Identify which cell holds the provided text, then report its [X, Y] central coordinate. 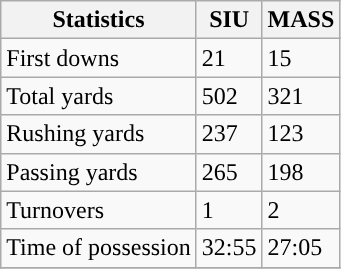
21 [229, 58]
27:05 [301, 248]
First downs [99, 58]
Rushing yards [99, 134]
32:55 [229, 248]
SIU [229, 20]
Turnovers [99, 210]
265 [229, 172]
502 [229, 96]
237 [229, 134]
Total yards [99, 96]
15 [301, 58]
198 [301, 172]
Passing yards [99, 172]
123 [301, 134]
321 [301, 96]
2 [301, 210]
1 [229, 210]
Statistics [99, 20]
Time of possession [99, 248]
MASS [301, 20]
